Pinpoint the cell where the given text exists, returning its (x, y) midpoint coordinate. 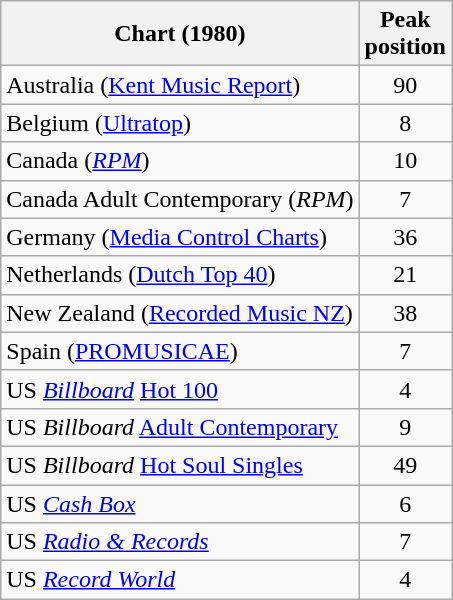
10 (405, 161)
8 (405, 123)
US Radio & Records (180, 542)
Netherlands (Dutch Top 40) (180, 275)
Canada (RPM) (180, 161)
US Billboard Hot Soul Singles (180, 465)
38 (405, 313)
New Zealand (Recorded Music NZ) (180, 313)
36 (405, 237)
Spain (PROMUSICAE) (180, 351)
Australia (Kent Music Report) (180, 85)
21 (405, 275)
Chart (1980) (180, 34)
49 (405, 465)
US Record World (180, 580)
Canada Adult Contemporary (RPM) (180, 199)
9 (405, 427)
US Cash Box (180, 503)
6 (405, 503)
90 (405, 85)
US Billboard Hot 100 (180, 389)
Peakposition (405, 34)
Belgium (Ultratop) (180, 123)
US Billboard Adult Contemporary (180, 427)
Germany (Media Control Charts) (180, 237)
